Locate the cell with the specified text and output its [x, y] center coordinate. 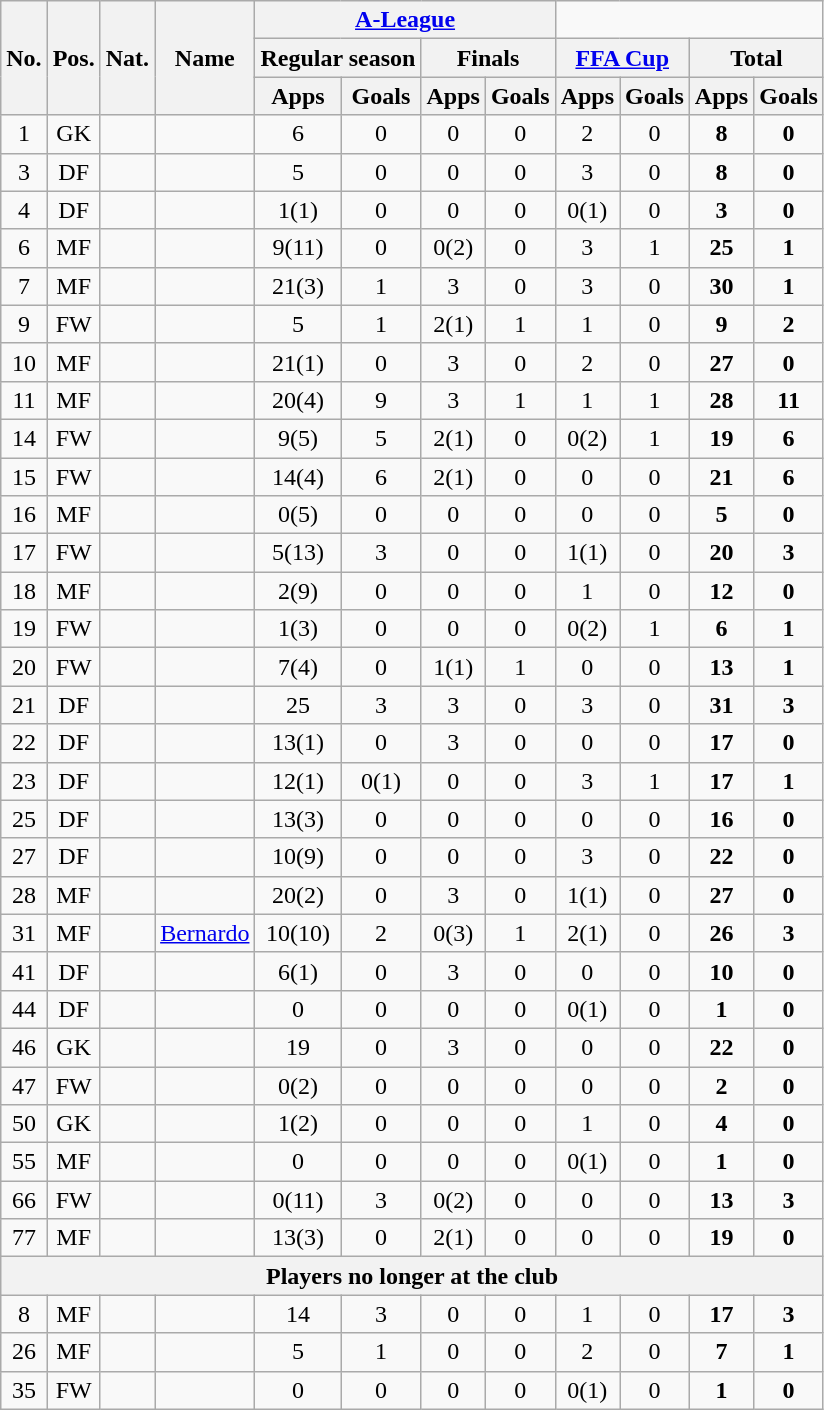
0(5) [298, 515]
Nat. [127, 58]
18 [24, 591]
23 [24, 781]
Finals [488, 58]
A-League [405, 20]
Total [756, 58]
47 [24, 1085]
20(4) [298, 400]
Bernardo [205, 933]
66 [24, 1200]
50 [24, 1124]
21(3) [298, 286]
14(4) [298, 477]
0(3) [453, 933]
Players no longer at the club [412, 1276]
1(2) [298, 1124]
35 [24, 1390]
15 [24, 477]
Name [205, 58]
10(9) [298, 857]
2(9) [298, 591]
5(13) [298, 553]
44 [24, 1009]
0(11) [298, 1200]
20(2) [298, 895]
12(1) [298, 781]
No. [24, 58]
Regular season [338, 58]
6(1) [298, 971]
9(5) [298, 438]
30 [721, 286]
46 [24, 1047]
10(10) [298, 933]
7(4) [298, 667]
1(3) [298, 629]
12 [721, 591]
13(1) [298, 743]
21(1) [298, 362]
9(11) [298, 248]
77 [24, 1238]
55 [24, 1162]
FFA Cup [622, 58]
Pos. [74, 58]
41 [24, 971]
